Determine the [X, Y] coordinate at the center of the cell enclosing the given text.  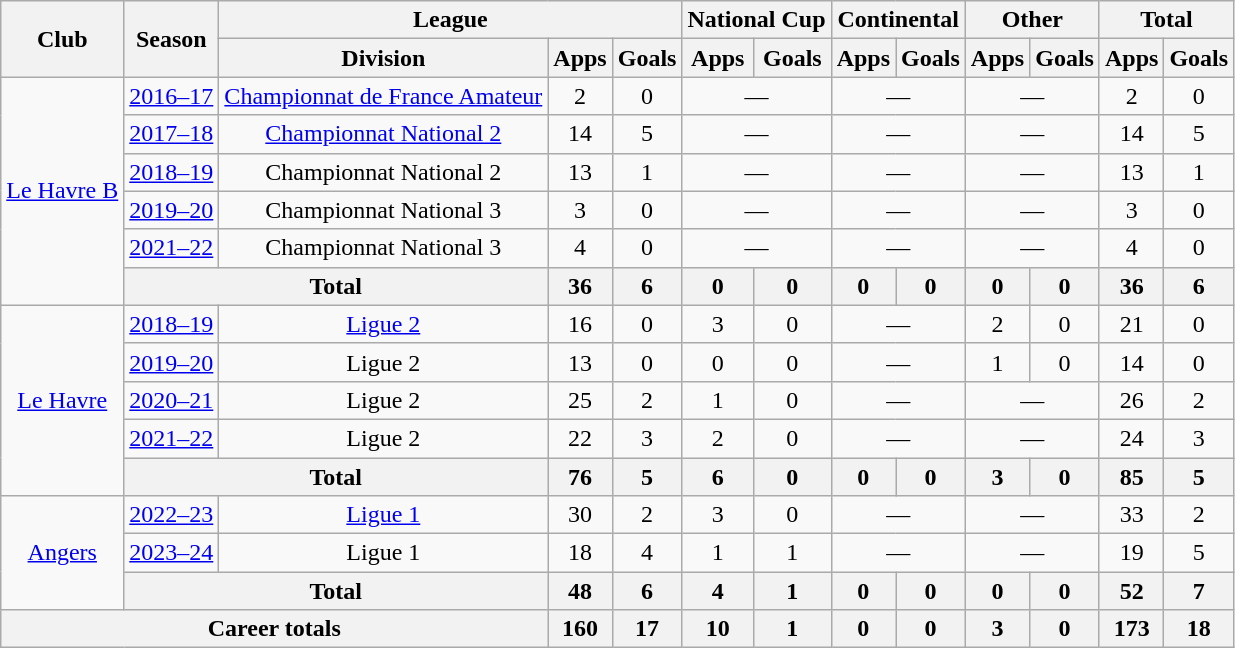
10 [718, 629]
19 [1131, 553]
League [450, 20]
52 [1131, 591]
Le Havre [62, 400]
Career totals [274, 629]
48 [580, 591]
2022–23 [172, 515]
30 [580, 515]
21 [1131, 324]
Championnat de France Amateur [384, 96]
2016–17 [172, 96]
2017–18 [172, 134]
Season [172, 39]
Club [62, 39]
Continental [898, 20]
22 [580, 438]
173 [1131, 629]
16 [580, 324]
2023–24 [172, 553]
17 [647, 629]
7 [1199, 591]
National Cup [756, 20]
24 [1131, 438]
Le Havre B [62, 191]
26 [1131, 400]
Angers [62, 553]
Other [1032, 20]
85 [1131, 477]
160 [580, 629]
Division [384, 58]
25 [580, 400]
2020–21 [172, 400]
33 [1131, 515]
76 [580, 477]
